Provide the (x, y) coordinate of the cell's center where the given text is located.  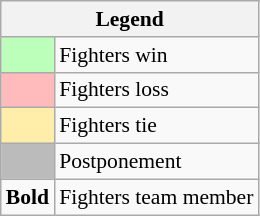
Fighters loss (156, 90)
Fighters tie (156, 126)
Bold (28, 197)
Postponement (156, 162)
Fighters team member (156, 197)
Legend (130, 19)
Fighters win (156, 55)
